Return the [x, y] coordinate for the center point of the cell that contains the specified text.  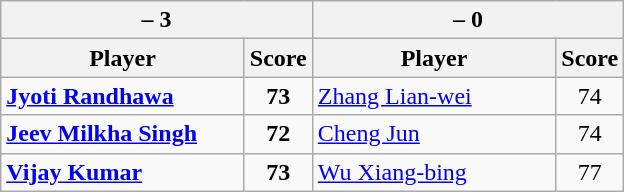
72 [278, 134]
77 [590, 172]
Jeev Milkha Singh [123, 134]
Zhang Lian-wei [434, 96]
Cheng Jun [434, 134]
Jyoti Randhawa [123, 96]
– 0 [468, 20]
Vijay Kumar [123, 172]
Wu Xiang-bing [434, 172]
– 3 [157, 20]
